Return the (X, Y) coordinate for the center point of the cell that contains the specified text.  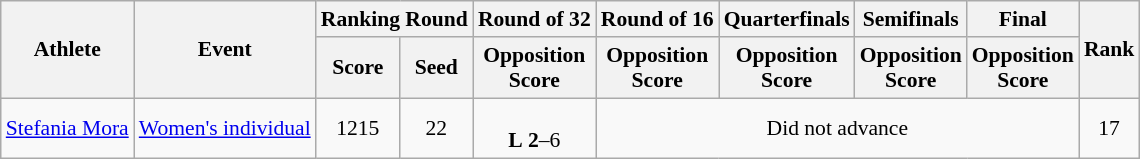
Seed (436, 68)
Ranking Round (394, 19)
17 (1110, 128)
Did not advance (838, 128)
Score (358, 68)
Rank (1110, 50)
Semifinals (911, 19)
22 (436, 128)
Final (1023, 19)
L 2–6 (534, 128)
Round of 32 (534, 19)
1215 (358, 128)
Stefania Mora (68, 128)
Event (225, 50)
Women's individual (225, 128)
Athlete (68, 50)
Round of 16 (658, 19)
Quarterfinals (787, 19)
